Return (X, Y) of the center of cell containing provided text 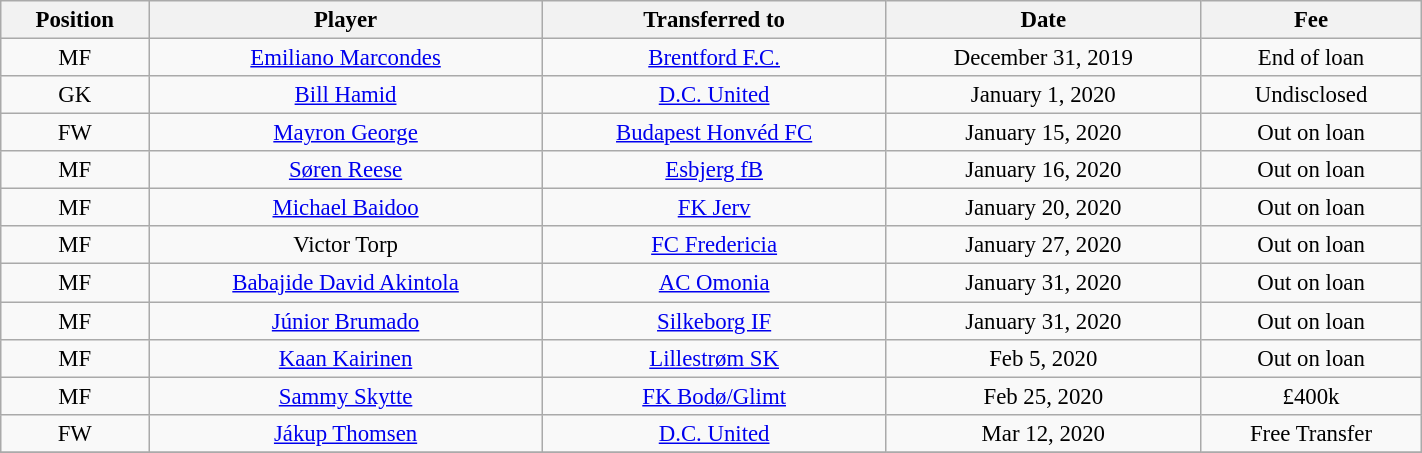
Mar 12, 2020 (1044, 433)
Feb 5, 2020 (1044, 358)
Silkeborg IF (714, 321)
Brentford F.C. (714, 58)
December 31, 2019 (1044, 58)
Mayron George (346, 133)
Lillestrøm SK (714, 358)
January 27, 2020 (1044, 245)
Søren Reese (346, 170)
Transferred to (714, 20)
Fee (1311, 20)
Emiliano Marcondes (346, 58)
Esbjerg fB (714, 170)
January 20, 2020 (1044, 208)
Júnior Brumado (346, 321)
FC Fredericia (714, 245)
January 16, 2020 (1044, 170)
End of loan (1311, 58)
Sammy Skytte (346, 396)
Kaan Kairinen (346, 358)
Feb 25, 2020 (1044, 396)
FK Jerv (714, 208)
January 1, 2020 (1044, 95)
Victor Torp (346, 245)
Player (346, 20)
January 15, 2020 (1044, 133)
Jákup Thomsen (346, 433)
Budapest Honvéd FC (714, 133)
GK (75, 95)
Position (75, 20)
Bill Hamid (346, 95)
Babajide David Akintola (346, 283)
£400k (1311, 396)
FK Bodø/Glimt (714, 396)
AC Omonia (714, 283)
Undisclosed (1311, 95)
Michael Baidoo (346, 208)
Free Transfer (1311, 433)
Date (1044, 20)
